Extract the (X, Y) coordinate from the center of the cell holding the provided text.  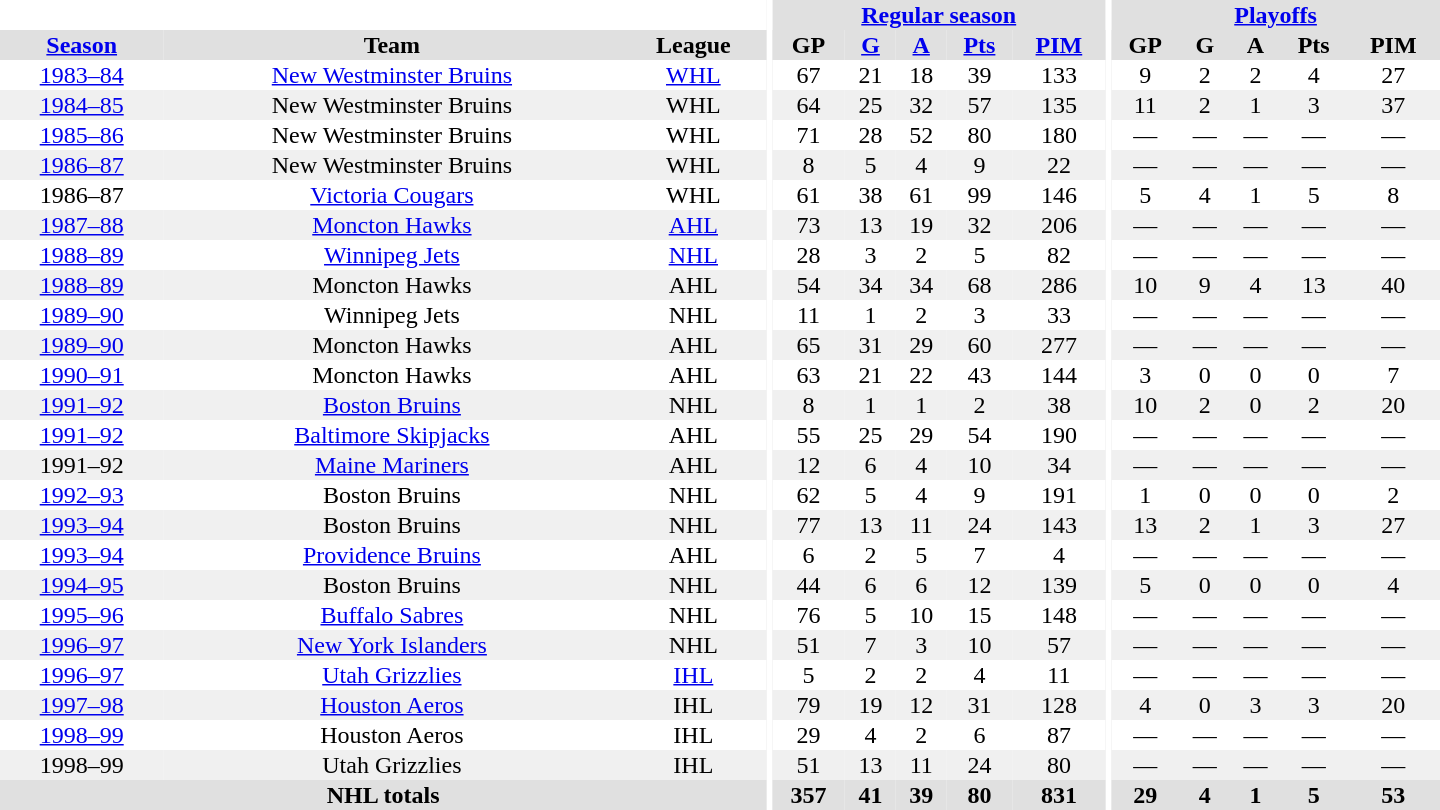
41 (870, 795)
133 (1058, 75)
37 (1394, 105)
357 (808, 795)
18 (922, 75)
Playoffs (1276, 15)
1997–98 (82, 705)
191 (1058, 495)
63 (808, 375)
60 (980, 345)
1994–95 (82, 585)
831 (1058, 795)
148 (1058, 615)
New York Islanders (392, 645)
Baltimore Skipjacks (392, 435)
Team (392, 45)
Season (82, 45)
68 (980, 285)
79 (808, 705)
73 (808, 225)
206 (1058, 225)
Victoria Cougars (392, 195)
286 (1058, 285)
277 (1058, 345)
43 (980, 375)
44 (808, 585)
1990–91 (82, 375)
67 (808, 75)
128 (1058, 705)
180 (1058, 135)
99 (980, 195)
135 (1058, 105)
55 (808, 435)
52 (922, 135)
65 (808, 345)
143 (1058, 525)
64 (808, 105)
87 (1058, 735)
53 (1394, 795)
1984–85 (82, 105)
League (693, 45)
NHL totals (383, 795)
Buffalo Sabres (392, 615)
1983–84 (82, 75)
77 (808, 525)
Providence Bruins (392, 555)
139 (1058, 585)
Regular season (939, 15)
190 (1058, 435)
82 (1058, 255)
71 (808, 135)
1985–86 (82, 135)
Maine Mariners (392, 465)
76 (808, 615)
146 (1058, 195)
40 (1394, 285)
144 (1058, 375)
1992–93 (82, 495)
62 (808, 495)
15 (980, 615)
1995–96 (82, 615)
33 (1058, 315)
1987–88 (82, 225)
